Search for the cell housing the specified text and yield its [X, Y] center coordinate. 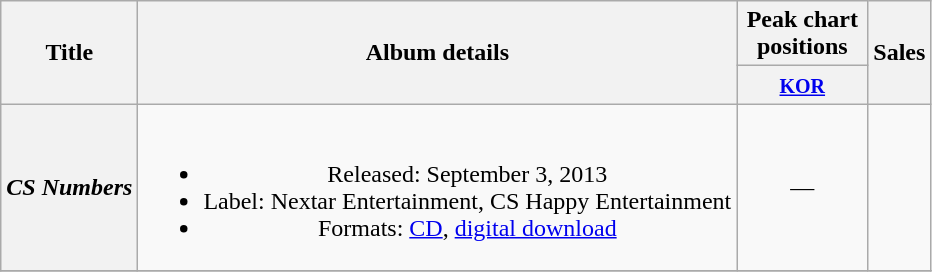
Title [70, 52]
Album details [438, 52]
CS Numbers [70, 188]
— [802, 188]
Peak chart positions [802, 34]
KOR [802, 85]
Released: September 3, 2013Label: Nextar Entertainment, CS Happy EntertainmentFormats: CD, digital download [438, 188]
Sales [900, 52]
